For the text-containing cell, return its midpoint in (X, Y) coordinate format. 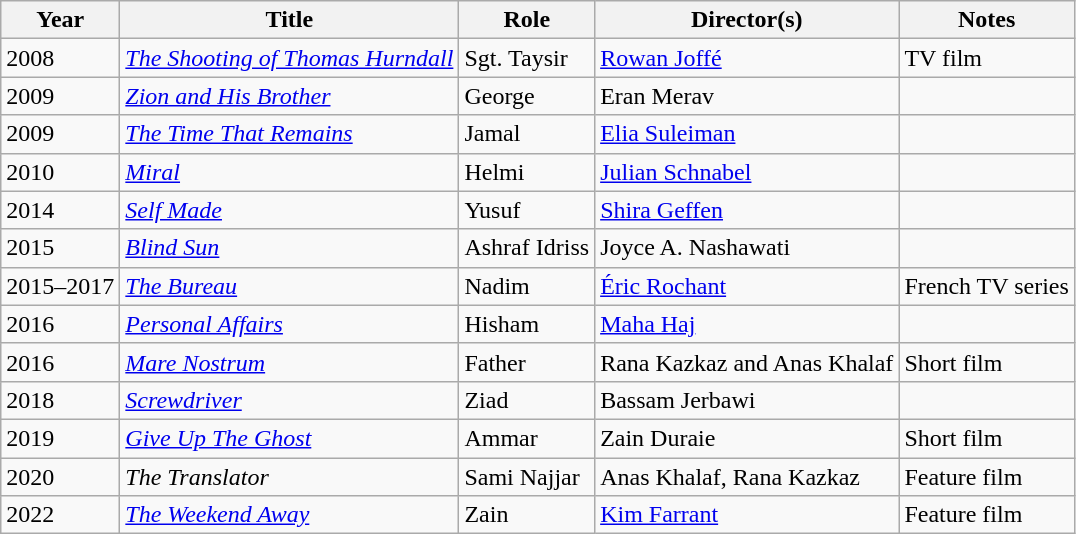
The Bureau (290, 286)
Maha Haj (747, 324)
The Weekend Away (290, 515)
2010 (60, 172)
Joyce A. Nashawati (747, 248)
Kim Farrant (747, 515)
2022 (60, 515)
Ziad (527, 400)
Role (527, 20)
Shira Geffen (747, 210)
Rowan Joffé (747, 58)
Rana Kazkaz and Anas Khalaf (747, 362)
Title (290, 20)
Mare Nostrum (290, 362)
2015–2017 (60, 286)
Julian Schnabel (747, 172)
Personal Affairs (290, 324)
Give Up The Ghost (290, 438)
Sgt. Taysir (527, 58)
George (527, 96)
Anas Khalaf, Rana Kazkaz (747, 477)
2015 (60, 248)
Bassam Jerbawi (747, 400)
Ammar (527, 438)
Self Made (290, 210)
Elia Suleiman (747, 134)
Hisham (527, 324)
Notes (986, 20)
Éric Rochant (747, 286)
Sami Najjar (527, 477)
The Translator (290, 477)
Miral (290, 172)
Father (527, 362)
Jamal (527, 134)
Screwdriver (290, 400)
Nadim (527, 286)
Ashraf Idriss (527, 248)
French TV series (986, 286)
Zain (527, 515)
Yusuf (527, 210)
Year (60, 20)
2020 (60, 477)
The Time That Remains (290, 134)
TV film (986, 58)
The Shooting of Thomas Hurndall (290, 58)
2018 (60, 400)
2008 (60, 58)
Eran Merav (747, 96)
2019 (60, 438)
Zion and His Brother (290, 96)
Blind Sun (290, 248)
2014 (60, 210)
Helmi (527, 172)
Zain Duraie (747, 438)
Director(s) (747, 20)
